From the cell containing the given text, extract its center point as [X, Y] coordinate. 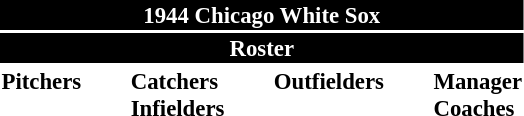
Roster [262, 48]
1944 Chicago White Sox [262, 15]
